Locate the cell with the specified text and output its (x, y) center coordinate. 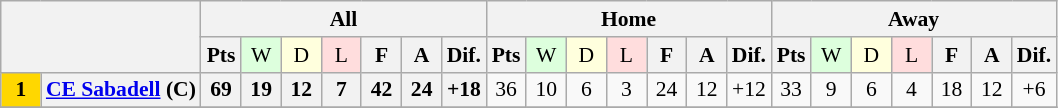
10 (546, 90)
1 (21, 90)
+6 (1034, 90)
33 (791, 90)
7 (341, 90)
Home (628, 19)
69 (221, 90)
4 (911, 90)
18 (952, 90)
36 (506, 90)
+18 (464, 90)
9 (831, 90)
+12 (749, 90)
Away (914, 19)
All (344, 19)
19 (261, 90)
42 (381, 90)
3 (626, 90)
CE Sabadell (C) (121, 90)
